Scan for the cell matching the given text and deliver its [X, Y] coordinate at center. 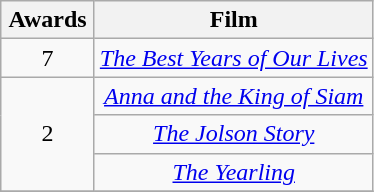
The Jolson Story [234, 134]
Awards [48, 20]
The Best Years of Our Lives [234, 58]
Anna and the King of Siam [234, 96]
The Yearling [234, 172]
2 [48, 134]
7 [48, 58]
Film [234, 20]
